Search for the cell housing the specified text and yield its [X, Y] center coordinate. 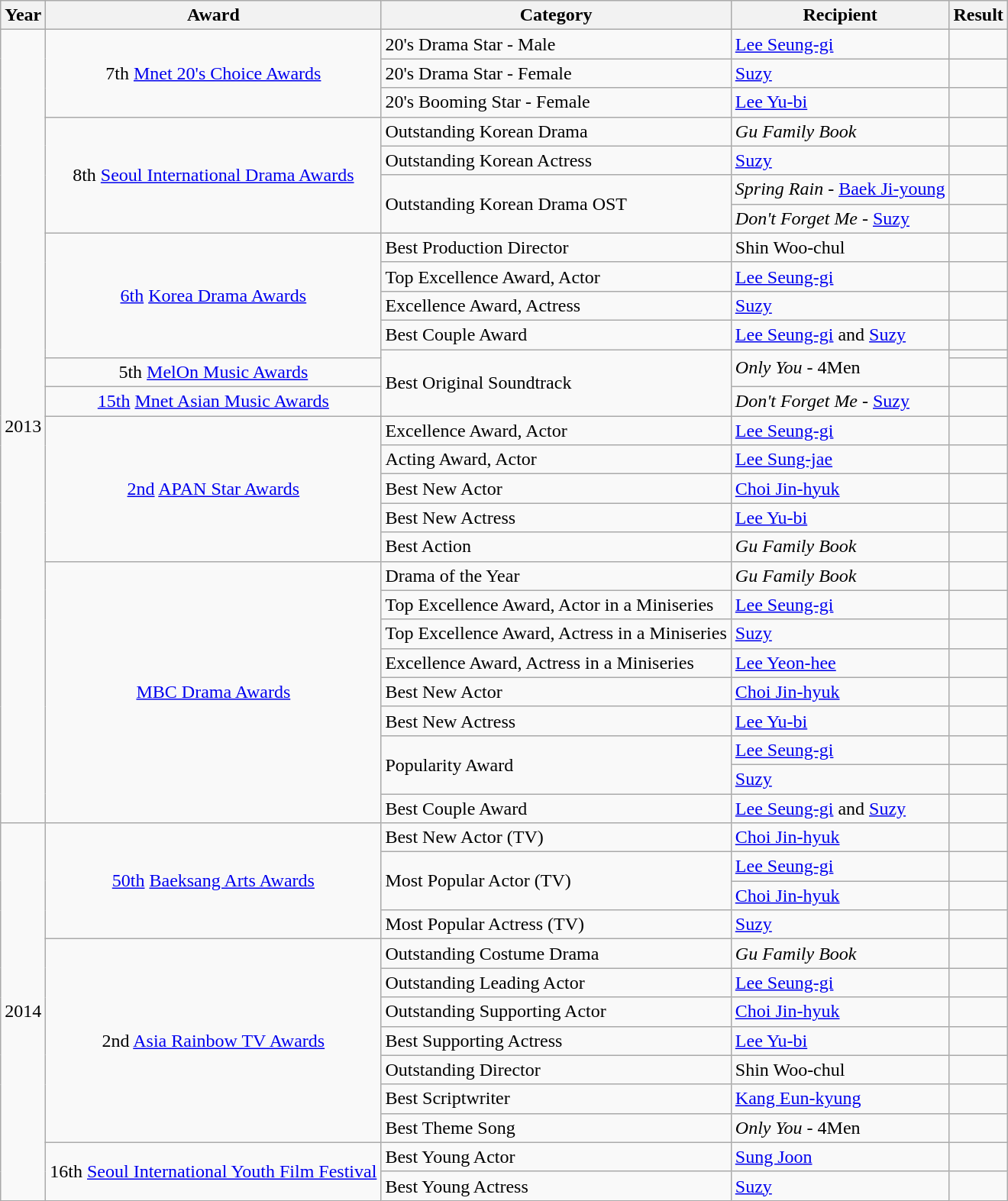
20's Drama Star - Female [556, 73]
5th MelOn Music Awards [214, 373]
Best Young Actor [556, 1157]
20's Drama Star - Male [556, 44]
Top Excellence Award, Actress in a Miniseries [556, 634]
Result [978, 15]
Top Excellence Award, Actor in a Miniseries [556, 605]
2nd Asia Rainbow TV Awards [214, 1041]
Best Action [556, 547]
Outstanding Director [556, 1070]
16th Seoul International Youth Film Festival [214, 1171]
Most Popular Actor (TV) [556, 881]
Most Popular Actress (TV) [556, 925]
Outstanding Korean Drama [556, 131]
6th Korea Drama Awards [214, 295]
Outstanding Korean Actress [556, 160]
2nd APAN Star Awards [214, 489]
Kang Eun-kyung [840, 1099]
Outstanding Costume Drama [556, 954]
Best Original Soundtrack [556, 383]
Excellence Award, Actor [556, 431]
15th Mnet Asian Music Awards [214, 402]
8th Seoul International Drama Awards [214, 175]
Best Production Director [556, 247]
Excellence Award, Actress [556, 305]
MBC Drama Awards [214, 692]
Outstanding Korean Drama OST [556, 204]
Award [214, 15]
Spring Rain - Baek Ji-young [840, 189]
Best Theme Song [556, 1128]
Lee Sung-jae [840, 460]
Excellence Award, Actress in a Miniseries [556, 663]
Best New Actor (TV) [556, 838]
50th Baeksang Arts Awards [214, 881]
Best Scriptwriter [556, 1099]
7th Mnet 20's Choice Awards [214, 73]
Year [23, 15]
Category [556, 15]
Acting Award, Actor [556, 460]
Best Supporting Actress [556, 1041]
Drama of the Year [556, 576]
Outstanding Supporting Actor [556, 1012]
Top Excellence Award, Actor [556, 276]
Recipient [840, 15]
2014 [23, 1012]
Best Young Actress [556, 1186]
Popularity Award [556, 764]
Outstanding Leading Actor [556, 983]
Lee Yeon-hee [840, 663]
20's Booming Star - Female [556, 102]
Sung Joon [840, 1157]
2013 [23, 426]
